For the text-containing cell, return its midpoint in [x, y] coordinate format. 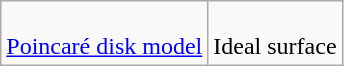
Poincaré disk model [104, 34]
Ideal surface [275, 34]
